Return [x, y] of the center of cell containing provided text 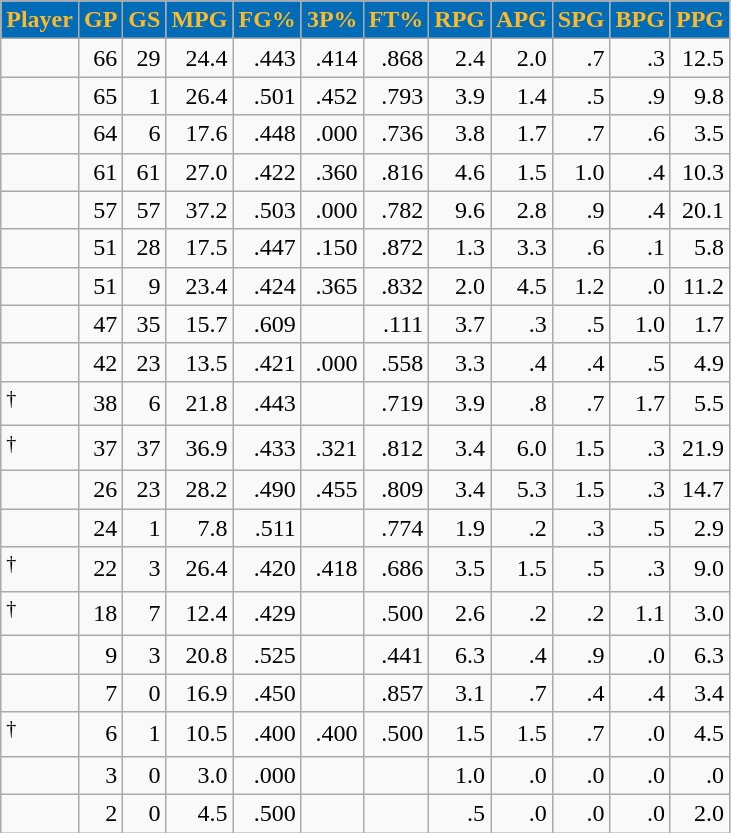
.812 [396, 448]
SPG [581, 20]
.793 [396, 96]
3.1 [460, 693]
9.0 [700, 570]
.360 [332, 172]
MPG [200, 20]
35 [144, 324]
37.2 [200, 210]
.816 [396, 172]
.774 [396, 528]
2.8 [522, 210]
1.2 [581, 286]
.1 [640, 248]
.421 [267, 362]
Player [40, 20]
12.4 [200, 614]
9.8 [700, 96]
2.6 [460, 614]
.452 [332, 96]
.455 [332, 489]
4.6 [460, 172]
.501 [267, 96]
.872 [396, 248]
24 [100, 528]
23.4 [200, 286]
27.0 [200, 172]
11.2 [700, 286]
.490 [267, 489]
BPG [640, 20]
.782 [396, 210]
.8 [522, 404]
7.8 [200, 528]
10.3 [700, 172]
16.9 [200, 693]
20.1 [700, 210]
.686 [396, 570]
.424 [267, 286]
21.8 [200, 404]
20.8 [200, 655]
RPG [460, 20]
.609 [267, 324]
.414 [332, 58]
.150 [332, 248]
.448 [267, 134]
.719 [396, 404]
14.7 [700, 489]
5.8 [700, 248]
.422 [267, 172]
.558 [396, 362]
.447 [267, 248]
6.0 [522, 448]
.868 [396, 58]
GP [100, 20]
24.4 [200, 58]
5.5 [700, 404]
.503 [267, 210]
.450 [267, 693]
22 [100, 570]
.433 [267, 448]
APG [522, 20]
28.2 [200, 489]
65 [100, 96]
47 [100, 324]
.809 [396, 489]
38 [100, 404]
.525 [267, 655]
5.3 [522, 489]
3.7 [460, 324]
18 [100, 614]
.857 [396, 693]
1.9 [460, 528]
1.4 [522, 96]
42 [100, 362]
3P% [332, 20]
.736 [396, 134]
.429 [267, 614]
66 [100, 58]
.111 [396, 324]
1.1 [640, 614]
64 [100, 134]
.441 [396, 655]
.511 [267, 528]
21.9 [700, 448]
17.5 [200, 248]
29 [144, 58]
FT% [396, 20]
2.4 [460, 58]
13.5 [200, 362]
PPG [700, 20]
9.6 [460, 210]
.365 [332, 286]
28 [144, 248]
17.6 [200, 134]
GS [144, 20]
1.3 [460, 248]
.420 [267, 570]
15.7 [200, 324]
2.9 [700, 528]
.321 [332, 448]
10.5 [200, 734]
FG% [267, 20]
26 [100, 489]
3.8 [460, 134]
4.9 [700, 362]
36.9 [200, 448]
.418 [332, 570]
2 [100, 813]
.832 [396, 286]
12.5 [700, 58]
